Identify which cell holds the provided text, then report its [x, y] central coordinate. 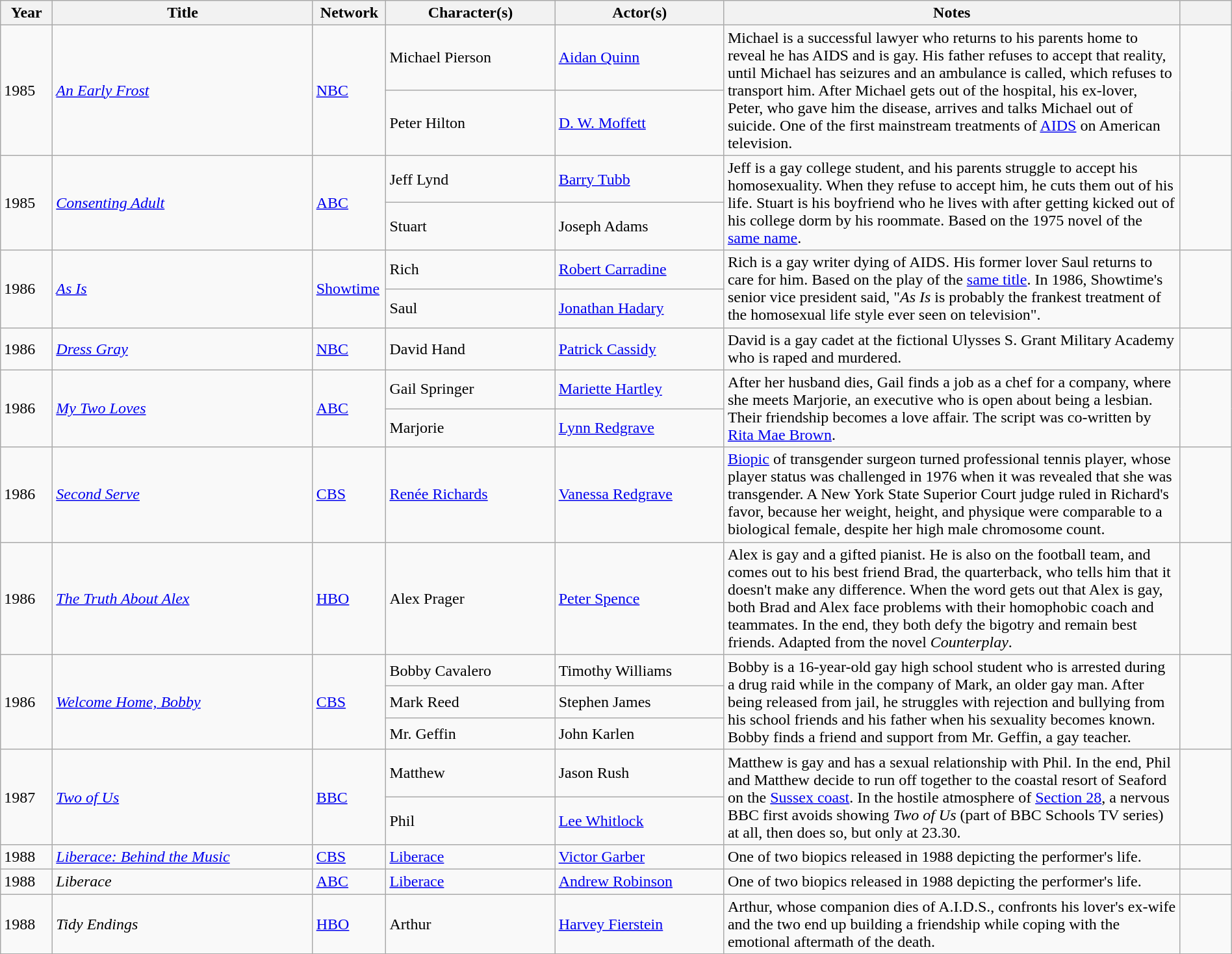
Notes [951, 13]
My Two Loves [183, 408]
Lee Whitlock [639, 820]
Showtime [350, 289]
John Karlen [639, 734]
Andrew Robinson [639, 881]
Character(s) [470, 13]
Arthur [470, 924]
Renée Richards [470, 495]
Peter Spence [639, 598]
Stuart [470, 226]
The Truth About Alex [183, 598]
David is a gay cadet at the fictional Ulysses S. Grant Military Academy who is raped and murdered. [951, 348]
Harvey Fierstein [639, 924]
Alex Prager [470, 598]
1987 [27, 797]
Jeff Lynd [470, 179]
Mariette Hartley [639, 389]
Joseph Adams [639, 226]
Welcome Home, Bobby [183, 702]
Patrick Cassidy [639, 348]
Robert Carradine [639, 270]
Peter Hilton [470, 123]
Matthew [470, 773]
Rich [470, 270]
Dress Gray [183, 348]
Vanessa Redgrave [639, 495]
Two of Us [183, 797]
Jason Rush [639, 773]
Liberace: Behind the Music [183, 857]
Second Serve [183, 495]
Title [183, 13]
BBC [350, 797]
Year [27, 13]
Victor Garber [639, 857]
Barry Tubb [639, 179]
Bobby Cavalero [470, 671]
Aidan Quinn [639, 58]
Consenting Adult [183, 203]
Mark Reed [470, 702]
Lynn Redgrave [639, 428]
D. W. Moffett [639, 123]
As Is [183, 289]
David Hand [470, 348]
Network [350, 13]
Saul [470, 308]
Jonathan Hadary [639, 308]
Timothy Williams [639, 671]
Stephen James [639, 702]
Tidy Endings [183, 924]
Marjorie [470, 428]
Phil [470, 820]
Actor(s) [639, 13]
Gail Springer [470, 389]
An Early Frost [183, 90]
Mr. Geffin [470, 734]
Michael Pierson [470, 58]
